Return (x, y) of the center of cell containing provided text 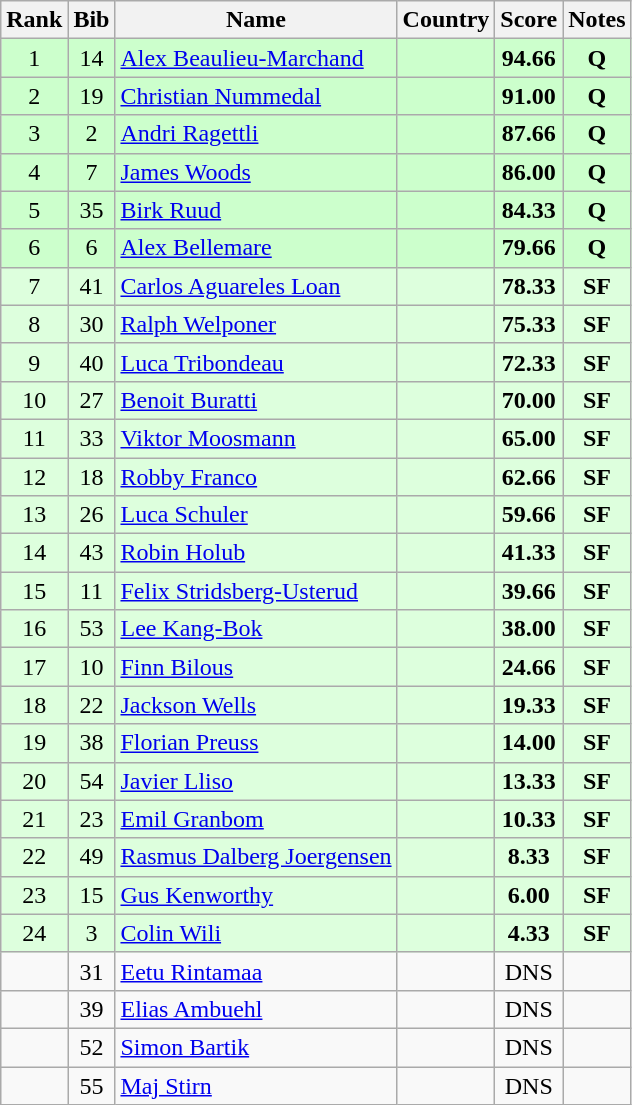
21 (34, 819)
Javier Lliso (256, 781)
20 (34, 781)
Elias Ambuehl (256, 1009)
75.33 (529, 324)
84.33 (529, 210)
Country (446, 20)
16 (34, 629)
Alex Beaulieu-Marchand (256, 58)
38 (92, 743)
86.00 (529, 172)
24 (34, 933)
62.66 (529, 477)
Colin Wili (256, 933)
Luca Tribondeau (256, 362)
91.00 (529, 96)
65.00 (529, 438)
26 (92, 515)
9 (34, 362)
19.33 (529, 705)
49 (92, 857)
72.33 (529, 362)
17 (34, 667)
39 (92, 1009)
78.33 (529, 286)
40 (92, 362)
Notes (597, 20)
Christian Nummedal (256, 96)
79.66 (529, 248)
Robby Franco (256, 477)
Gus Kenworthy (256, 895)
Carlos Aguareles Loan (256, 286)
Benoit Buratti (256, 400)
10.33 (529, 819)
13 (34, 515)
Viktor Moosmann (256, 438)
38.00 (529, 629)
54 (92, 781)
Jackson Wells (256, 705)
Birk Ruud (256, 210)
Score (529, 20)
Simon Bartik (256, 1047)
Robin Holub (256, 553)
53 (92, 629)
41 (92, 286)
39.66 (529, 591)
Maj Stirn (256, 1085)
43 (92, 553)
52 (92, 1047)
8.33 (529, 857)
59.66 (529, 515)
94.66 (529, 58)
Rasmus Dalberg Joergensen (256, 857)
14.00 (529, 743)
12 (34, 477)
Name (256, 20)
41.33 (529, 553)
Bib (92, 20)
30 (92, 324)
87.66 (529, 134)
31 (92, 971)
James Woods (256, 172)
5 (34, 210)
4.33 (529, 933)
Eetu Rintamaa (256, 971)
27 (92, 400)
24.66 (529, 667)
Lee Kang-Bok (256, 629)
55 (92, 1085)
Felix Stridsberg-Usterud (256, 591)
Finn Bilous (256, 667)
4 (34, 172)
6.00 (529, 895)
70.00 (529, 400)
Alex Bellemare (256, 248)
Emil Granbom (256, 819)
8 (34, 324)
1 (34, 58)
Ralph Welponer (256, 324)
Andri Ragettli (256, 134)
Florian Preuss (256, 743)
35 (92, 210)
Luca Schuler (256, 515)
Rank (34, 20)
33 (92, 438)
13.33 (529, 781)
